Detect which cell encompasses the target text, then output its (X, Y) center coordinate. 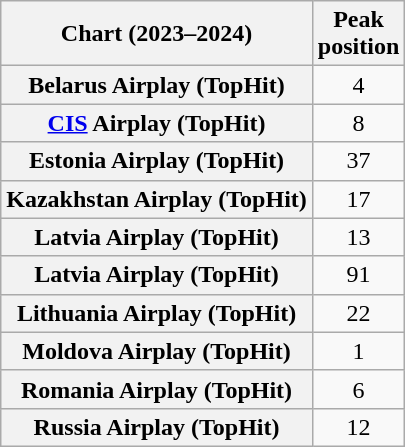
Chart (2023–2024) (157, 34)
4 (358, 85)
6 (358, 389)
91 (358, 275)
12 (358, 427)
1 (358, 351)
Romania Airplay (TopHit) (157, 389)
17 (358, 199)
Moldova Airplay (TopHit) (157, 351)
Lithuania Airplay (TopHit) (157, 313)
Belarus Airplay (TopHit) (157, 85)
37 (358, 161)
Peakposition (358, 34)
13 (358, 237)
8 (358, 123)
Kazakhstan Airplay (TopHit) (157, 199)
22 (358, 313)
Russia Airplay (TopHit) (157, 427)
CIS Airplay (TopHit) (157, 123)
Estonia Airplay (TopHit) (157, 161)
